Search for the cell housing the specified text and yield its (X, Y) center coordinate. 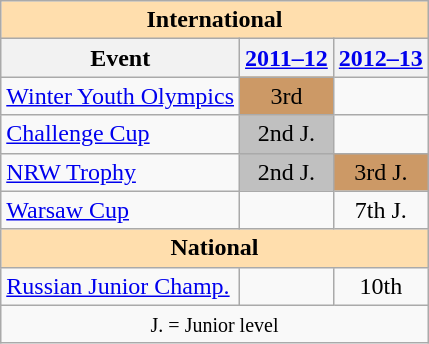
10th (380, 286)
3rd (287, 96)
Winter Youth Olympics (120, 96)
2011–12 (287, 58)
3rd J. (380, 172)
7th J. (380, 210)
Event (120, 58)
2012–13 (380, 58)
Challenge Cup (120, 134)
J. = Junior level (215, 324)
NRW Trophy (120, 172)
Warsaw Cup (120, 210)
Russian Junior Champ. (120, 286)
National (215, 248)
International (215, 20)
